Return (X, Y) of the center of cell containing provided text 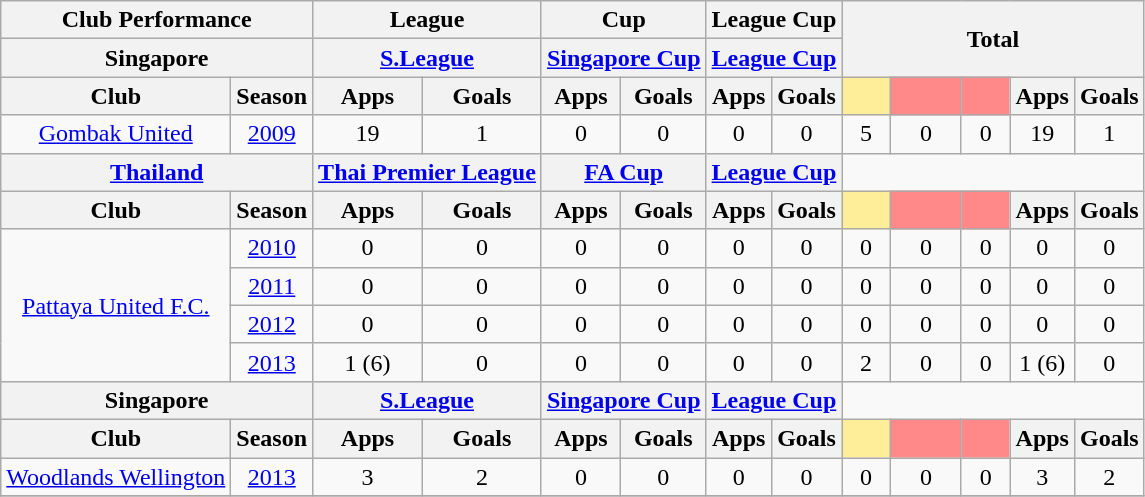
2009 (272, 134)
2012 (272, 324)
FA Cup (624, 172)
Total (993, 39)
League (428, 20)
Thailand (157, 172)
Woodlands Wellington (116, 477)
Thai Premier League (428, 172)
2011 (272, 286)
2010 (272, 248)
5 (866, 134)
Cup (624, 20)
Gombak United (116, 134)
Pattaya United F.C. (116, 305)
Club Performance (157, 20)
